Locate the cell with the specified text and output its (x, y) center coordinate. 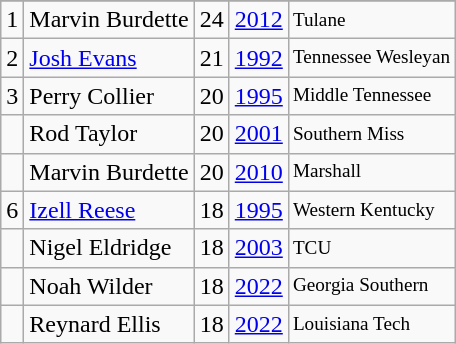
2010 (258, 172)
Georgia Southern (371, 286)
2001 (258, 134)
2012 (258, 20)
Tennessee Wesleyan (371, 58)
Southern Miss (371, 134)
Perry Collier (109, 96)
TCU (371, 248)
21 (212, 58)
24 (212, 20)
Middle Tennessee (371, 96)
1992 (258, 58)
Tulane (371, 20)
Western Kentucky (371, 210)
3 (12, 96)
Reynard Ellis (109, 324)
Josh Evans (109, 58)
Louisiana Tech (371, 324)
Nigel Eldridge (109, 248)
1 (12, 20)
Izell Reese (109, 210)
6 (12, 210)
2003 (258, 248)
Rod Taylor (109, 134)
Noah Wilder (109, 286)
Marshall (371, 172)
2 (12, 58)
